Provide the (X, Y) coordinate of the cell's center where the given text is located.  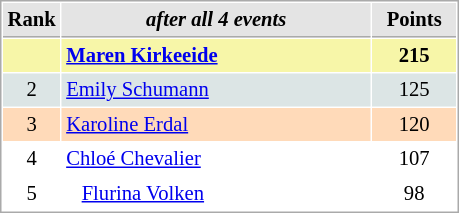
125 (414, 90)
Emily Schumann (216, 90)
4 (32, 158)
Karoline Erdal (216, 124)
Flurina Volken (216, 194)
107 (414, 158)
5 (32, 194)
3 (32, 124)
Points (414, 20)
Rank (32, 20)
Maren Kirkeeide (216, 56)
2 (32, 90)
215 (414, 56)
120 (414, 124)
Chloé Chevalier (216, 158)
98 (414, 194)
after all 4 events (216, 20)
